For the text-containing cell, return its midpoint in [X, Y] coordinate format. 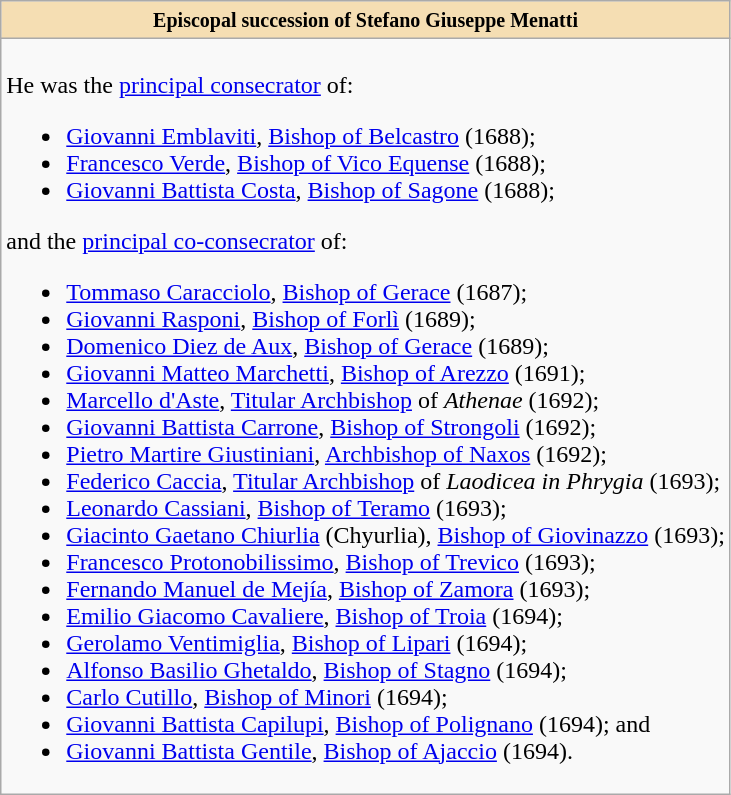
Episcopal succession of Stefano Giuseppe Menatti [366, 20]
